Return (x, y) of the center of cell containing provided text 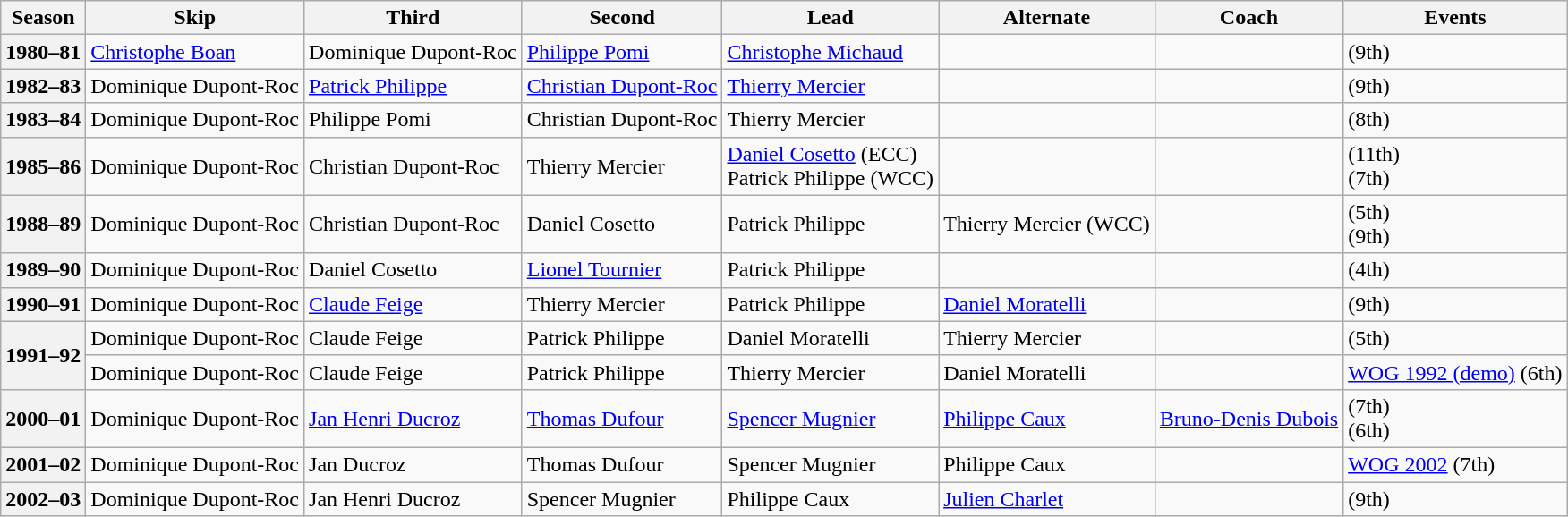
(7th) (6th) (1455, 419)
Christophe Boan (195, 52)
2001–02 (43, 464)
Julien Charlet (1047, 498)
Skip (195, 18)
Thierry Mercier (WCC) (1047, 224)
1980–81 (43, 52)
1985–86 (43, 166)
Second (622, 18)
1991–92 (43, 355)
WOG 1992 (demo) (6th) (1455, 372)
(4th) (1455, 270)
(8th) (1455, 120)
Season (43, 18)
Bruno-Denis Dubois (1248, 419)
Christophe Michaud (831, 52)
2000–01 (43, 419)
1989–90 (43, 270)
Coach (1248, 18)
(5th) (1455, 338)
Daniel Cosetto (ECC)Patrick Philippe (WCC) (831, 166)
WOG 2002 (7th) (1455, 464)
(11th) (7th) (1455, 166)
Lionel Tournier (622, 270)
Lead (831, 18)
Jan Ducroz (413, 464)
(5th) (9th) (1455, 224)
Third (413, 18)
1990–91 (43, 304)
2002–03 (43, 498)
Alternate (1047, 18)
Events (1455, 18)
1982–83 (43, 86)
1988–89 (43, 224)
1983–84 (43, 120)
